For the text-containing cell, return its midpoint in [x, y] coordinate format. 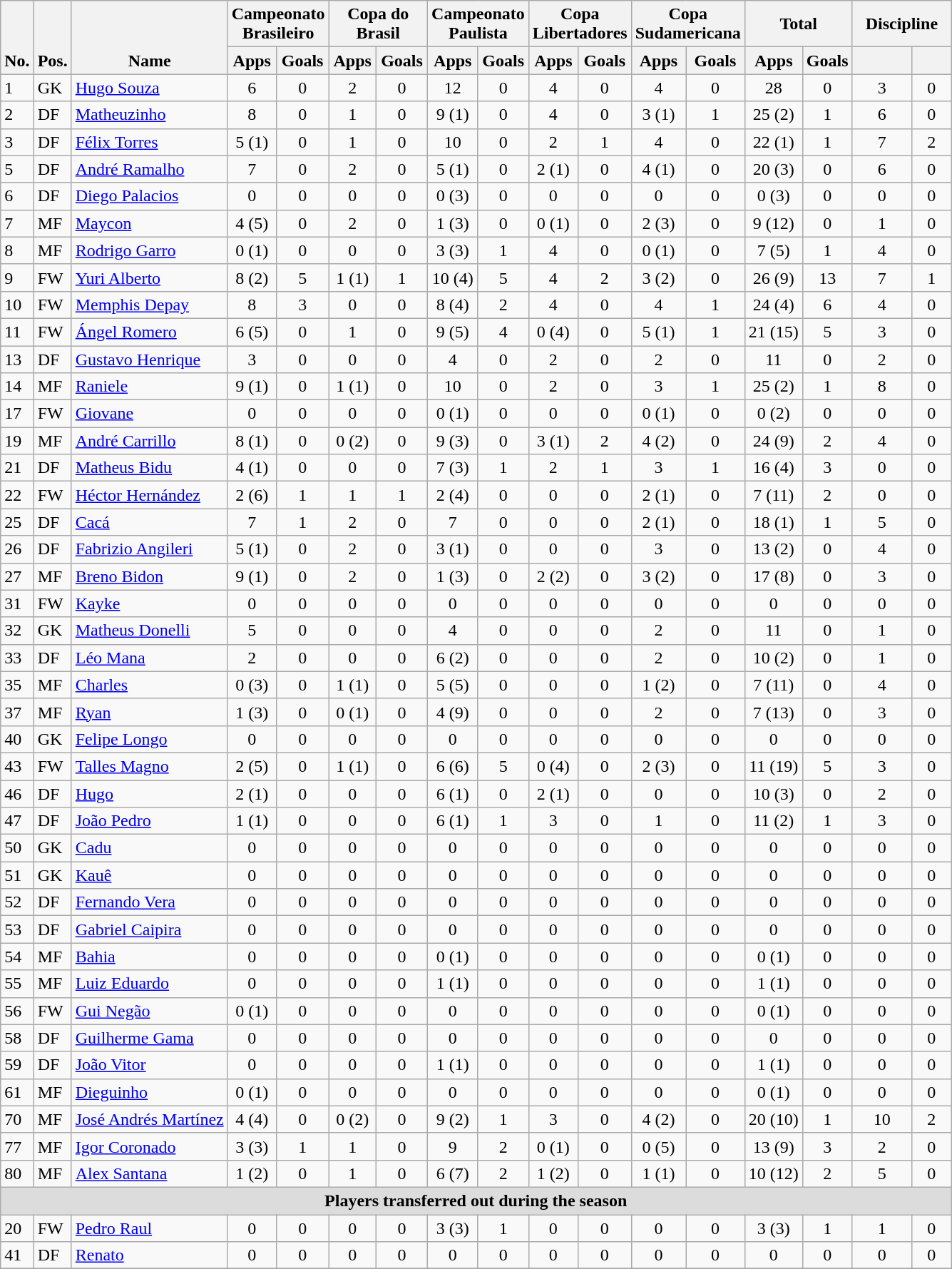
6 (7) [453, 1173]
12 [453, 88]
Memphis Depay [150, 305]
77 [17, 1146]
2 (6) [252, 495]
0 (5) [658, 1146]
58 [17, 1038]
4 (5) [252, 223]
56 [17, 1011]
53 [17, 929]
40 [17, 739]
22 [17, 495]
Raniele [150, 387]
Felipe Longo [150, 739]
26 (9) [773, 277]
Hugo Souza [150, 88]
Campeonato Paulista [478, 24]
20 [17, 1228]
José Andrés Martínez [150, 1119]
Yuri Alberto [150, 277]
9 (12) [773, 223]
14 [17, 387]
33 [17, 658]
20 (3) [773, 169]
Pos. [53, 37]
8 (4) [453, 305]
2 (2) [553, 576]
18 (1) [773, 522]
Igor Coronado [150, 1146]
Fernando Vera [150, 902]
Gui Negão [150, 1011]
Diego Palacios [150, 196]
Héctor Hernández [150, 495]
Matheus Bidu [150, 468]
10 (4) [453, 277]
Pedro Raul [150, 1228]
Gabriel Caipira [150, 929]
Matheuzinho [150, 115]
8 (1) [252, 441]
20 (10) [773, 1119]
31 [17, 603]
Charles [150, 685]
13 (9) [773, 1146]
7 (13) [773, 712]
11 (2) [773, 821]
Copa do Brasil [378, 24]
70 [17, 1119]
Maycon [150, 223]
Ángel Romero [150, 332]
Kauê [150, 875]
Discipline [901, 24]
41 [17, 1255]
Talles Magno [150, 766]
Copa Libertadores [580, 24]
55 [17, 984]
9 (5) [453, 332]
50 [17, 848]
35 [17, 685]
Giovane [150, 414]
10 (12) [773, 1173]
Alex Santana [150, 1173]
21 [17, 468]
59 [17, 1065]
43 [17, 766]
6 (5) [252, 332]
13 (2) [773, 549]
4 (4) [252, 1119]
Rodrigo Garro [150, 250]
Campeonato Brasileiro [278, 24]
Bahia [150, 957]
Hugo [150, 794]
7 (3) [453, 468]
Matheus Donelli [150, 631]
Léo Mana [150, 658]
10 (2) [773, 658]
8 (2) [252, 277]
André Carrillo [150, 441]
João Pedro [150, 821]
6 (6) [453, 766]
Cadu [150, 848]
Total [799, 24]
10 (3) [773, 794]
2 (5) [252, 766]
João Vitor [150, 1065]
Copa Sudamericana [687, 24]
24 (4) [773, 305]
2 (4) [453, 495]
Name [150, 37]
9 (3) [453, 441]
16 (4) [773, 468]
27 [17, 576]
André Ramalho [150, 169]
17 (8) [773, 576]
7 (5) [773, 250]
47 [17, 821]
No. [17, 37]
24 (9) [773, 441]
9 (2) [453, 1119]
Guilherme Gama [150, 1038]
Dieguinho [150, 1092]
51 [17, 875]
Breno Bidon [150, 576]
54 [17, 957]
Cacá [150, 522]
Renato [150, 1255]
Félix Torres [150, 142]
61 [17, 1092]
46 [17, 794]
37 [17, 712]
Gustavo Henrique [150, 359]
4 (9) [453, 712]
28 [773, 88]
Ryan [150, 712]
25 [17, 522]
Fabrizio Angileri [150, 549]
Kayke [150, 603]
5 (5) [453, 685]
Players transferred out during the season [476, 1201]
17 [17, 414]
52 [17, 902]
26 [17, 549]
22 (1) [773, 142]
6 (2) [453, 658]
Luiz Eduardo [150, 984]
19 [17, 441]
80 [17, 1173]
32 [17, 631]
21 (15) [773, 332]
11 (19) [773, 766]
